From the cell containing the given text, extract its center point as [X, Y] coordinate. 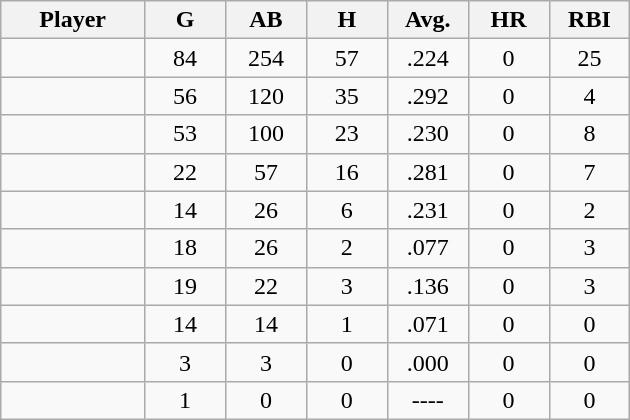
100 [266, 134]
RBI [590, 20]
AB [266, 20]
H [346, 20]
4 [590, 96]
84 [186, 58]
.231 [428, 210]
.281 [428, 172]
19 [186, 286]
53 [186, 134]
HR [508, 20]
7 [590, 172]
.230 [428, 134]
23 [346, 134]
16 [346, 172]
56 [186, 96]
6 [346, 210]
8 [590, 134]
35 [346, 96]
.000 [428, 362]
.077 [428, 248]
Player [73, 20]
.136 [428, 286]
---- [428, 400]
.071 [428, 324]
120 [266, 96]
Avg. [428, 20]
.224 [428, 58]
G [186, 20]
254 [266, 58]
25 [590, 58]
18 [186, 248]
.292 [428, 96]
